For the text-containing cell, return its midpoint in [X, Y] coordinate format. 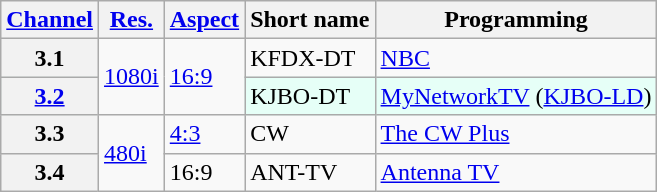
NBC [516, 58]
Aspect [204, 20]
ANT-TV [310, 172]
3.1 [50, 58]
3.4 [50, 172]
CW [310, 134]
Programming [516, 20]
3.3 [50, 134]
KJBO-DT [310, 96]
Short name [310, 20]
3.2 [50, 96]
Channel [50, 20]
KFDX-DT [310, 58]
MyNetworkTV (KJBO-LD) [516, 96]
The CW Plus [516, 134]
Antenna TV [516, 172]
Res. [132, 20]
1080i [132, 77]
480i [132, 153]
4:3 [204, 134]
